Search for the cell housing the specified text and yield its (X, Y) center coordinate. 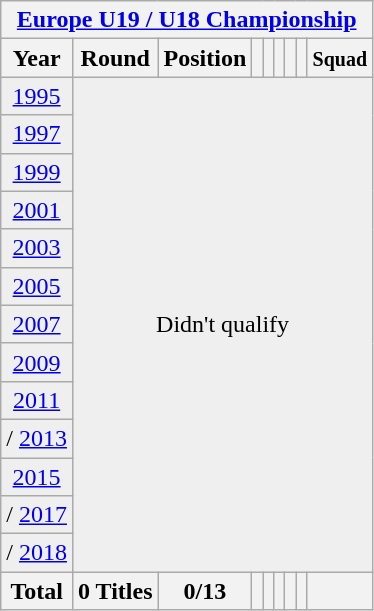
2011 (37, 400)
/ 2018 (37, 553)
/ 2017 (37, 515)
2003 (37, 248)
Squad (340, 58)
Year (37, 58)
1995 (37, 96)
2005 (37, 286)
0 Titles (115, 591)
2001 (37, 210)
2015 (37, 477)
Round (115, 58)
1997 (37, 134)
Didn't qualify (222, 324)
1999 (37, 172)
2007 (37, 324)
/ 2013 (37, 438)
0/13 (205, 591)
Total (37, 591)
2009 (37, 362)
Europe U19 / U18 Championship (187, 20)
Position (205, 58)
